Identify which cell holds the provided text, then report its (x, y) central coordinate. 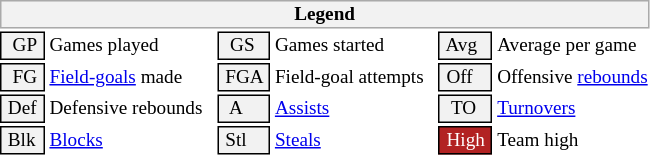
Off (466, 77)
High (466, 140)
FGA (244, 77)
Average per game (573, 46)
GP (22, 46)
Team high (573, 140)
Avg (466, 46)
Assists (354, 108)
Steals (354, 140)
Games started (354, 46)
Stl (244, 140)
Turnovers (573, 108)
Blocks (131, 140)
FG (22, 77)
Field-goal attempts (354, 77)
Blk (22, 140)
A (244, 108)
Legend (324, 14)
Field-goals made (131, 77)
Games played (131, 46)
TO (466, 108)
Offensive rebounds (573, 77)
Def (22, 108)
GS (244, 46)
Defensive rebounds (131, 108)
